Extract the (X, Y) coordinate from the center of the cell holding the provided text.  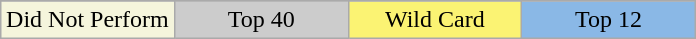
Did Not Perform (88, 20)
Top 12 (609, 20)
Top 40 (261, 20)
Wild Card (435, 20)
